Output the (X, Y) coordinate of the center of the cell containing the given text.  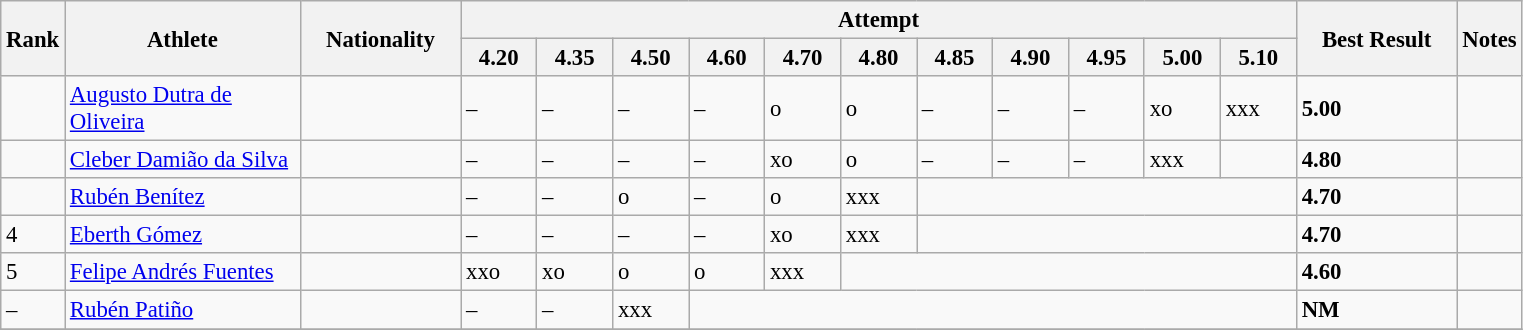
Rubén Patiño (183, 310)
Rubén Benítez (183, 197)
xxo (499, 273)
4.90 (1030, 58)
Rank (33, 38)
4.20 (499, 58)
NM (1376, 310)
Augusto Dutra de Oliveira (183, 108)
5.10 (1258, 58)
5 (33, 273)
Athlete (183, 38)
Notes (1490, 38)
Nationality (380, 38)
Cleber Damião da Silva (183, 160)
Felipe Andrés Fuentes (183, 273)
Best Result (1376, 38)
Eberth Gómez (183, 235)
4.50 (651, 58)
4.95 (1106, 58)
4.35 (575, 58)
4 (33, 235)
4.85 (954, 58)
Attempt (879, 20)
